Extract the (X, Y) coordinate from the center of the cell holding the provided text.  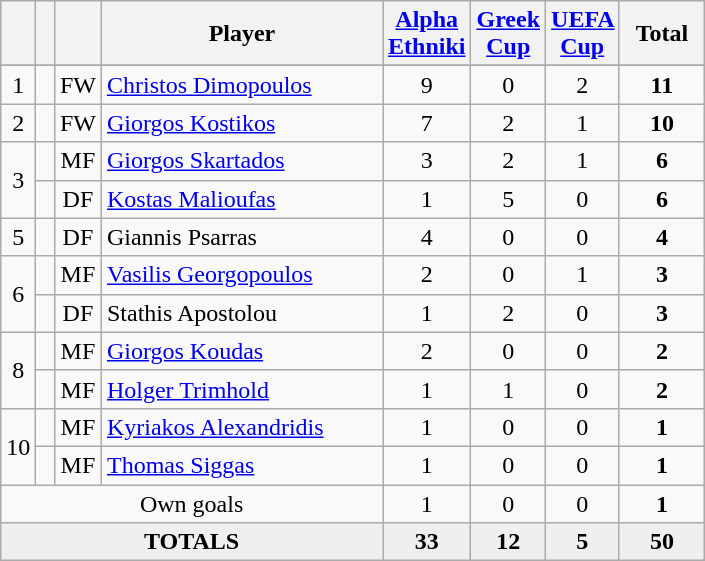
Christos Dimopoulos (242, 85)
Thomas Siggas (242, 465)
UEFA Cup (582, 34)
Greek Cup (508, 34)
33 (426, 542)
Player (242, 34)
Alpha Ethniki (426, 34)
8 (18, 370)
Vasilis Georgopoulos (242, 275)
Total (662, 34)
11 (662, 85)
TOTALS (192, 542)
Kostas Malioufas (242, 199)
Stathis Apostolou (242, 313)
50 (662, 542)
Giorgos Koudas (242, 351)
Kyriakos Alexandridis (242, 427)
9 (426, 85)
Holger Trimhold (242, 389)
Giannis Psarras (242, 237)
Giorgos Kostikos (242, 123)
Giorgos Skartados (242, 161)
7 (426, 123)
Own goals (192, 503)
12 (508, 542)
